Determine the (X, Y) coordinate at the center of the cell enclosing the given text.  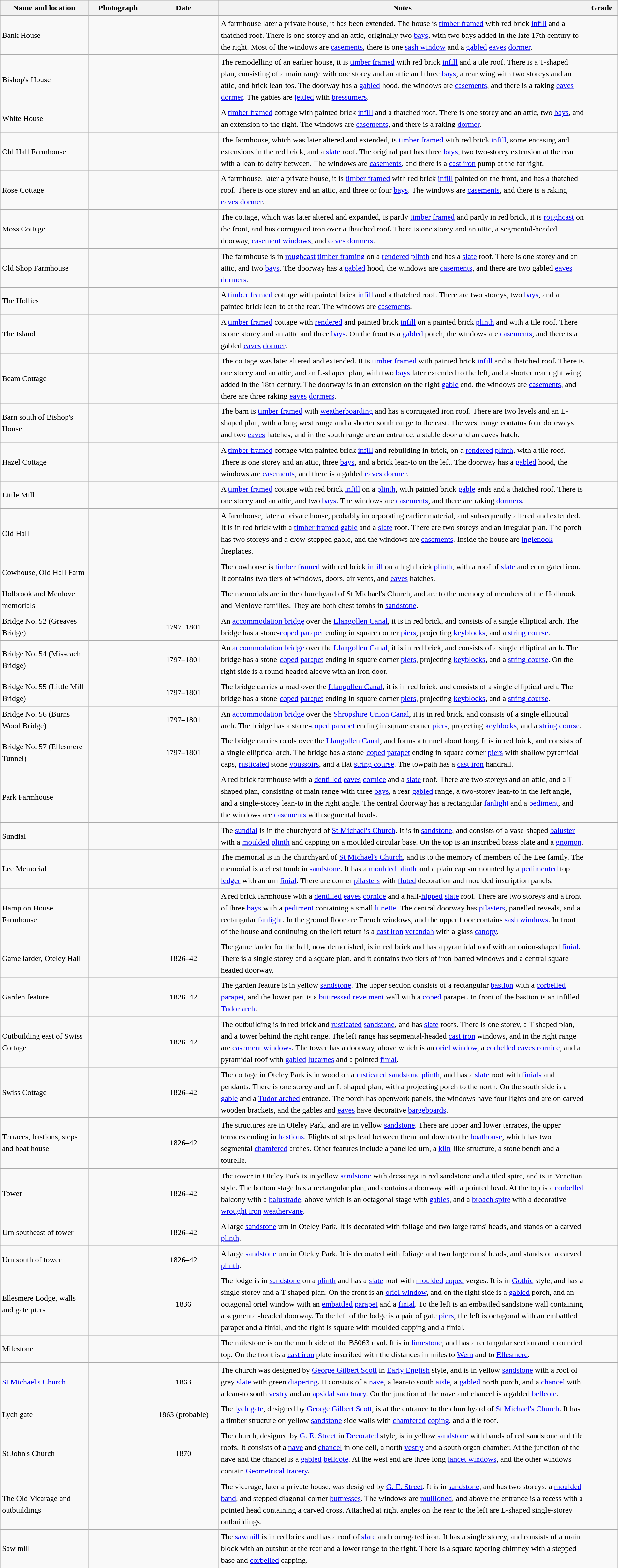
Sundial (44, 836)
Hazel Cottage (44, 462)
Lych gate (44, 1415)
Cowhouse, Old Hall Farm (44, 572)
The Hollies (44, 301)
Bishop's House (44, 80)
Game larder, Oteley Hall (44, 958)
Bank House (44, 35)
St John's Church (44, 1453)
Bridge No. 57 (Ellesmere Tunnel) (44, 752)
Notes (402, 8)
1863 (probable) (184, 1415)
White House (44, 119)
Bridge No. 56 (Burns Wood Bridge) (44, 720)
Hampton House Farmhouse (44, 913)
Old Hall (44, 534)
Lee Memorial (44, 869)
Bridge No. 52 (Greaves Bridge) (44, 627)
1863 (184, 1382)
Milestone (44, 1349)
Tower (44, 1194)
Old Hall Farmhouse (44, 151)
Saw mill (44, 1548)
Holbrook and Menlove memorials (44, 600)
Grade (602, 8)
Urn southeast of tower (44, 1232)
Little Mill (44, 495)
Park Farmhouse (44, 797)
Bridge No. 54 (Misseach Bridge) (44, 660)
Terraces, bastions, steps and boat house (44, 1143)
1870 (184, 1453)
Garden feature (44, 997)
Date (184, 8)
Old Shop Farmhouse (44, 268)
Photograph (118, 8)
Ellesmere Lodge, walls and gate piers (44, 1304)
St Michael's Church (44, 1382)
Rose Cottage (44, 190)
Barn south of Bishop's House (44, 423)
1836 (184, 1304)
Moss Cottage (44, 229)
Bridge No. 55 (Little Mill Bridge) (44, 692)
Outbuilding east of Swiss Cottage (44, 1042)
Name and location (44, 8)
Beam Cottage (44, 378)
Urn south of tower (44, 1260)
The Old Vicarage and outbuildings (44, 1504)
Swiss Cottage (44, 1093)
The Island (44, 334)
